Pinpoint the cell where the given text exists, returning its [X, Y] midpoint coordinate. 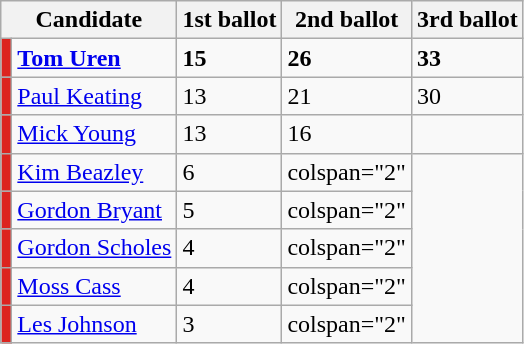
3rd ballot [467, 20]
2nd ballot [347, 20]
3 [230, 324]
Kim Beazley [94, 172]
Tom Uren [94, 58]
15 [230, 58]
Les Johnson [94, 324]
16 [347, 134]
Mick Young [94, 134]
30 [467, 96]
5 [230, 210]
Paul Keating [94, 96]
Gordon Scholes [94, 248]
1st ballot [230, 20]
6 [230, 172]
Candidate [89, 20]
26 [347, 58]
21 [347, 96]
33 [467, 58]
Moss Cass [94, 286]
Gordon Bryant [94, 210]
